Output the [x, y] coordinate of the center of the cell containing the given text.  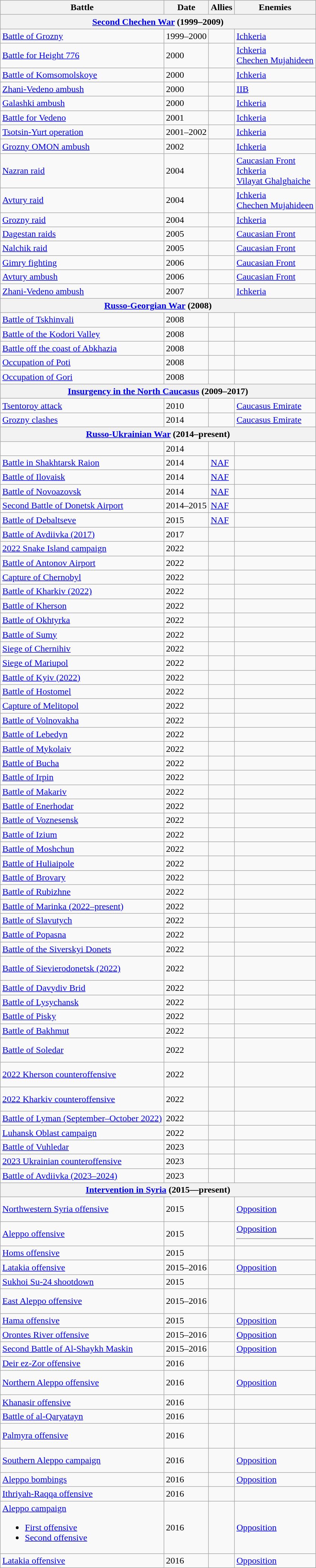
Battle of Novoazovsk [82, 491]
Second Chechen War (1999–2009) [158, 22]
Battle of Tskhinvali [82, 320]
Battle of Vuhledar [82, 1147]
Battle of Grozny [82, 36]
Battle of Kyiv (2022) [82, 677]
Grozny clashes [82, 420]
Battle of Kherson [82, 606]
Tsentoroy attack [82, 405]
Battle of Mykolaiv [82, 749]
Battle of Pisky [82, 1016]
Battle of Okhtyrka [82, 620]
Battle in Shakhtarsk Raion [82, 463]
Grozny raid [82, 220]
Hama offensive [82, 1320]
Battle of Komsomolskoye [82, 75]
Battle of Izium [82, 835]
Siege of Chernihiv [82, 649]
Battle of the Siverskyi Donets [82, 949]
Battle of Rubizhne [82, 892]
Battle of Davydiv Brid [82, 988]
Battle of Voznesensk [82, 820]
Battle [82, 8]
Battle of Makariv [82, 792]
Aleppo campaignFirst offensiveSecond offensive [82, 1527]
Homs offensive [82, 1253]
Battle off the coast of Abkhazia [82, 348]
Ithriyah-Raqqa offensive [82, 1494]
Luhansk Oblast campaign [82, 1133]
Deir ez-Zor offensive [82, 1363]
2017 [187, 534]
Battle of Bakhmut [82, 1031]
Battle of Lebedyn [82, 735]
Battle of Volnovakha [82, 720]
Battle for Vedeno [82, 118]
Insurgency in the North Caucasus (2009–2017) [158, 391]
Battle of Kharkiv (2022) [82, 591]
Gimry fighting [82, 263]
Battle of Sievierodonetsk (2022) [82, 969]
Battle of Enerhodar [82, 806]
Battle of Ilovaisk [82, 477]
Capture of Melitopol [82, 706]
Second Battle of Al-Shaykh Maskin [82, 1349]
Northwestern Syria offensive [82, 1209]
Battle of Debaltseve [82, 520]
East Aleppo offensive [82, 1301]
Palmyra offensive [82, 1435]
IIB [275, 89]
Battle of Avdiivka (2017) [82, 534]
Galashki ambush [82, 103]
1999–2000 [187, 36]
Occupation of Gori [82, 377]
Capture of Chernobyl [82, 577]
2002 [187, 146]
Enemies [275, 8]
Battle of the Kodori Valley [82, 334]
Occupation of Poti [82, 363]
Avtury raid [82, 200]
2007 [187, 291]
2010 [187, 405]
Battle of Antonov Airport [82, 563]
Grozny OMON ambush [82, 146]
2022 Kherson counteroffensive [82, 1075]
Battle of Soledar [82, 1050]
Battle of Brovary [82, 877]
Tsotsin-Yurt operation [82, 132]
Battle of Irpin [82, 777]
Russo-Georgian War (2008) [158, 305]
2022 Snake Island campaign [82, 549]
2022 Kharkiv counteroffensive [82, 1099]
Battle of Lysychansk [82, 1002]
Allies [222, 8]
Avtury ambush [82, 277]
Siege of Mariupol [82, 663]
Southern Aleppo campaign [82, 1460]
Battle of Lyman (September–October 2022) [82, 1118]
Battle of Slavutych [82, 921]
2001 [187, 118]
Second Battle of Donetsk Airport [82, 506]
Intervention in Syria (2015––present) [158, 1190]
Battle of Huliaipole [82, 863]
Northern Aleppo offensive [82, 1383]
Battle of Popasna [82, 935]
Aleppo offensive [82, 1234]
Nalchik raid [82, 248]
Battle of Avdiivka (2023–2024) [82, 1176]
Russo-Ukrainian War (2014–present) [158, 434]
Caucasian Front IchkeriaVilayat Ghalghaiche [275, 171]
Sukhoi Su-24 shootdown [82, 1282]
Battle for Height 776 [82, 56]
Battle of Moshchun [82, 849]
Khanasir offensive [82, 1402]
2023 Ukrainian counteroffensive [82, 1161]
2001–2002 [187, 132]
Battle of al-Qaryatayn [82, 1416]
Battle of Bucha [82, 763]
Dagestan raids [82, 234]
Date [187, 8]
Nazran raid [82, 171]
Battle of Sumy [82, 634]
Orontes River offensive [82, 1335]
Battle of Marinka (2022–present) [82, 906]
Aleppo bombings [82, 1480]
2014–2015 [187, 506]
Battle of Hostomel [82, 692]
